From the cell containing the given text, extract its center point as [x, y] coordinate. 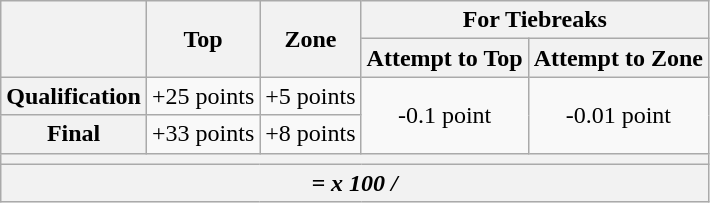
Attempt to Top [444, 58]
Qualification [74, 96]
-0.1 point [444, 115]
Attempt to Zone [618, 58]
-0.01 point [618, 115]
+5 points [310, 96]
+25 points [202, 96]
+8 points [310, 134]
Zone [310, 39]
= x 100 / [355, 183]
Top [202, 39]
Final [74, 134]
+33 points [202, 134]
For Tiebreaks [534, 20]
